Determine the [X, Y] coordinate at the center of the cell enclosing the given text.  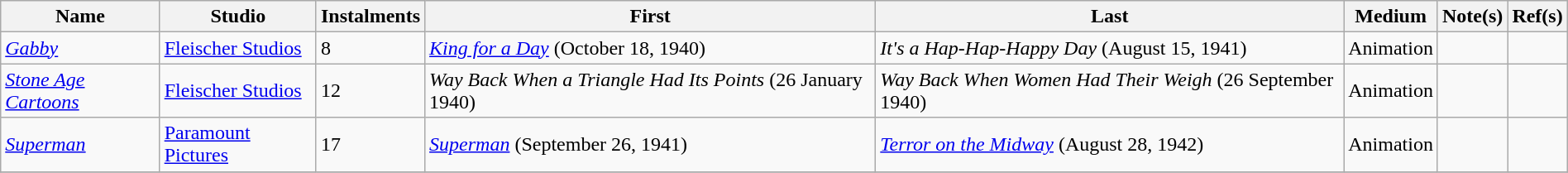
Gabby [80, 48]
Studio [238, 17]
Last [1110, 17]
Name [80, 17]
Way Back When Women Had Their Weigh (26 September 1940) [1110, 91]
12 [370, 91]
Note(s) [1472, 17]
First [650, 17]
It's a Hap-Hap-Happy Day (August 15, 1941) [1110, 48]
Superman (September 26, 1941) [650, 144]
Ref(s) [1537, 17]
Superman [80, 144]
8 [370, 48]
Terror on the Midway (August 28, 1942) [1110, 144]
Way Back When a Triangle Had Its Points (26 January 1940) [650, 91]
Medium [1391, 17]
Paramount Pictures [238, 144]
Stone Age Cartoons [80, 91]
Instalments [370, 17]
King for a Day (October 18, 1940) [650, 48]
17 [370, 144]
